Scan for the cell matching the given text and deliver its (X, Y) coordinate at center. 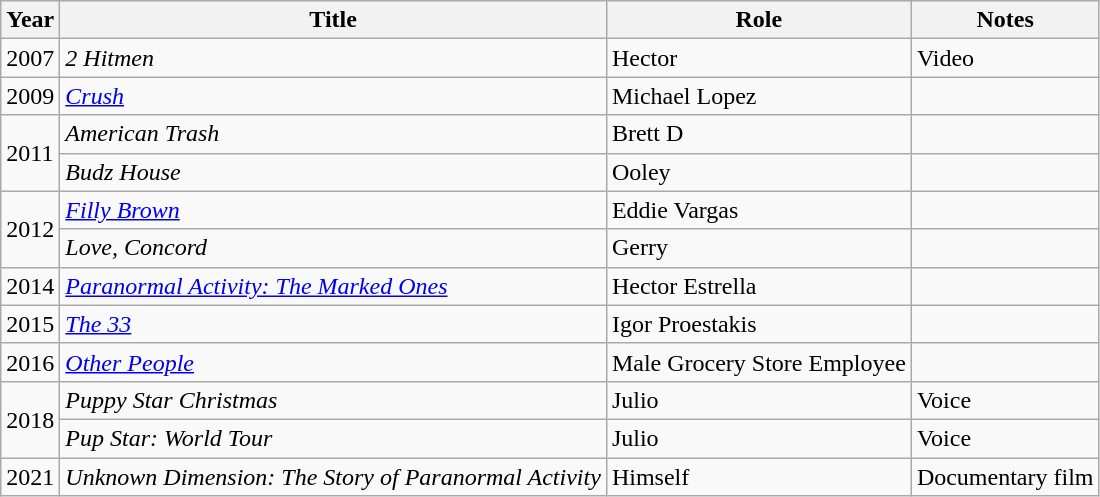
Other People (334, 362)
Title (334, 20)
Brett D (758, 134)
2011 (30, 153)
Gerry (758, 248)
Himself (758, 477)
Unknown Dimension: The Story of Paranormal Activity (334, 477)
Paranormal Activity: The Marked Ones (334, 286)
Filly Brown (334, 210)
2015 (30, 324)
Hector (758, 58)
Puppy Star Christmas (334, 400)
2021 (30, 477)
Role (758, 20)
Video (1005, 58)
The 33 (334, 324)
2016 (30, 362)
Year (30, 20)
Hector Estrella (758, 286)
Notes (1005, 20)
Love, Concord (334, 248)
2009 (30, 96)
2007 (30, 58)
Igor Proestakis (758, 324)
Ooley (758, 172)
Pup Star: World Tour (334, 438)
2018 (30, 419)
Male Grocery Store Employee (758, 362)
Budz House (334, 172)
Eddie Vargas (758, 210)
2012 (30, 229)
Documentary film (1005, 477)
2014 (30, 286)
Michael Lopez (758, 96)
2 Hitmen (334, 58)
American Trash (334, 134)
Crush (334, 96)
